Return the (x, y) coordinate for the center point of the cell that contains the specified text.  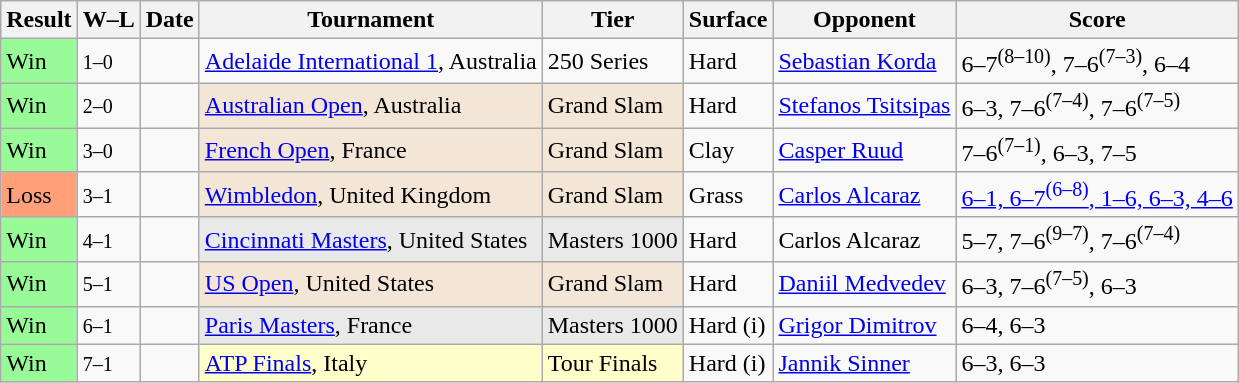
6–4, 6–3 (1097, 325)
Paris Masters, France (370, 325)
Date (170, 20)
6–1, 6–7(6–8), 1–6, 6–3, 4–6 (1097, 194)
6–1 (108, 325)
Australian Open, Australia (370, 106)
3–0 (108, 150)
Loss (39, 194)
Score (1097, 20)
4–1 (108, 240)
Opponent (864, 20)
3–1 (108, 194)
Wimbledon, United Kingdom (370, 194)
6–3, 7–6(7–4), 7–6(7–5) (1097, 106)
5–1 (108, 284)
ATP Finals, Italy (370, 363)
W–L (108, 20)
6–3, 6–3 (1097, 363)
Grass (728, 194)
Tournament (370, 20)
Daniil Medvedev (864, 284)
Stefanos Tsitsipas (864, 106)
Clay (728, 150)
Result (39, 20)
250 Series (612, 62)
Grigor Dimitrov (864, 325)
Tier (612, 20)
Sebastian Korda (864, 62)
US Open, United States (370, 284)
Adelaide International 1, Australia (370, 62)
1–0 (108, 62)
Cincinnati Masters, United States (370, 240)
Surface (728, 20)
French Open, France (370, 150)
7–1 (108, 363)
2–0 (108, 106)
6–7(8–10), 7–6(7–3), 6–4 (1097, 62)
Casper Ruud (864, 150)
Tour Finals (612, 363)
6–3, 7–6(7–5), 6–3 (1097, 284)
5–7, 7–6(9–7), 7–6(7–4) (1097, 240)
Jannik Sinner (864, 363)
7–6(7–1), 6–3, 7–5 (1097, 150)
